Determine the (X, Y) coordinate at the center of the cell enclosing the given text.  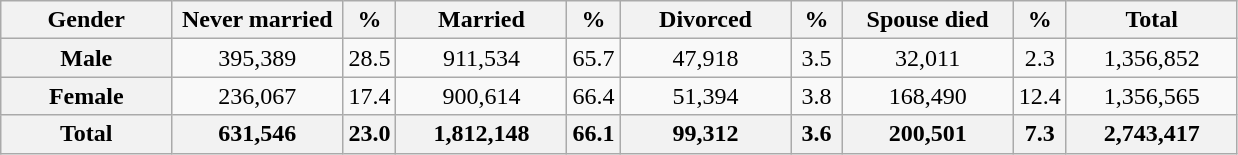
3.5 (816, 58)
Female (86, 96)
32,011 (928, 58)
99,312 (706, 134)
51,394 (706, 96)
Gender (86, 20)
65.7 (594, 58)
1,356,852 (1152, 58)
236,067 (258, 96)
3.8 (816, 96)
Never married (258, 20)
Male (86, 58)
17.4 (370, 96)
12.4 (1040, 96)
66.4 (594, 96)
7.3 (1040, 134)
395,389 (258, 58)
28.5 (370, 58)
200,501 (928, 134)
1,356,565 (1152, 96)
66.1 (594, 134)
Married (482, 20)
3.6 (816, 134)
1,812,148 (482, 134)
911,534 (482, 58)
Spouse died (928, 20)
900,614 (482, 96)
2,743,417 (1152, 134)
23.0 (370, 134)
2.3 (1040, 58)
168,490 (928, 96)
Divorced (706, 20)
47,918 (706, 58)
631,546 (258, 134)
